Pinpoint the cell where the given text exists, returning its (x, y) midpoint coordinate. 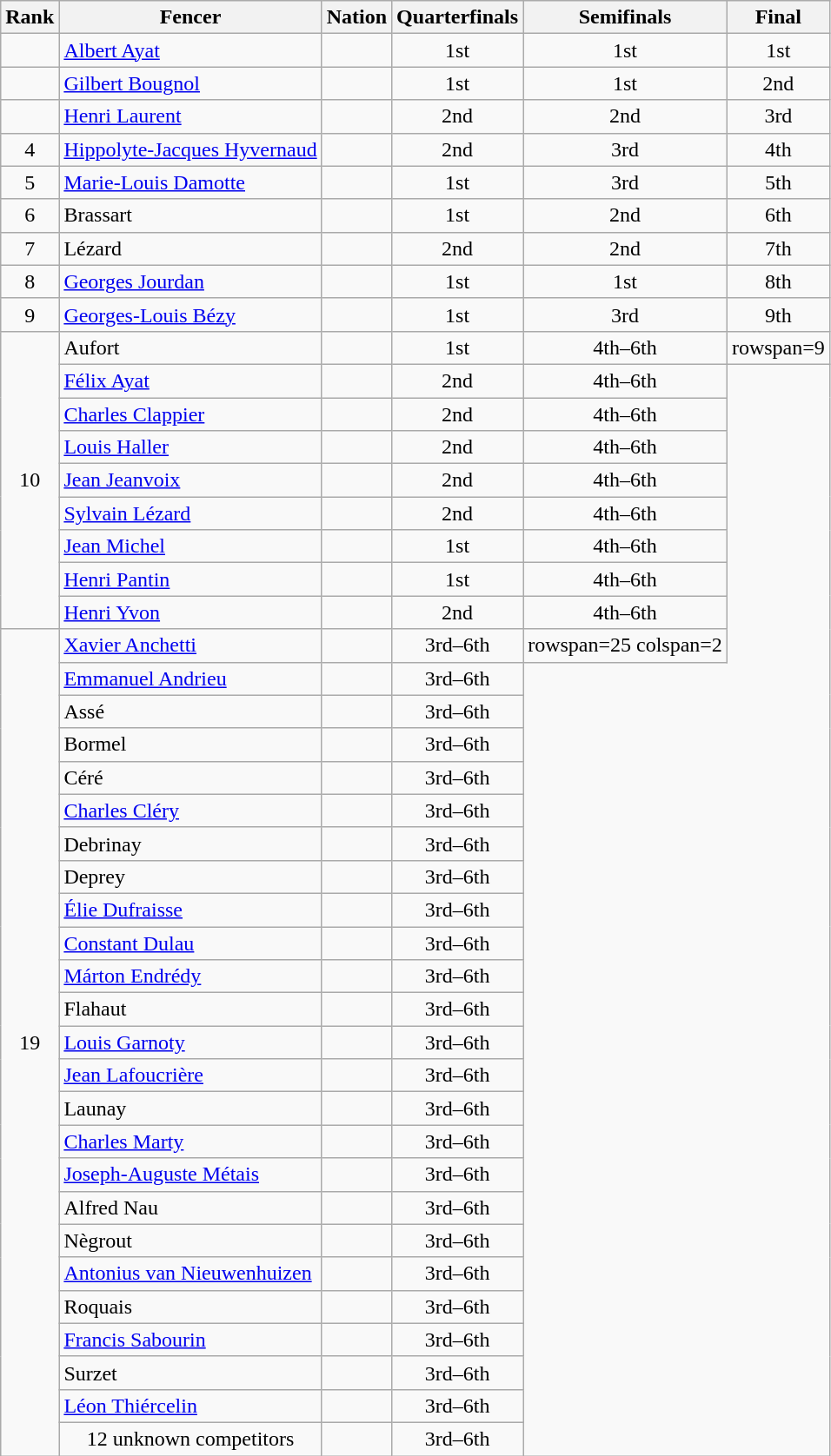
Jean Jeanvoix (190, 480)
Charles Cléry (190, 811)
Charles Marty (190, 1142)
Georges Jourdan (190, 281)
Lézard (190, 248)
Deprey (190, 877)
Quarterfinals (457, 17)
4th (778, 149)
Semifinals (626, 17)
Francis Sabourin (190, 1340)
Élie Dufraisse (190, 910)
7 (30, 248)
rowspan=25 colspan=2 (626, 645)
Henri Laurent (190, 116)
8 (30, 281)
Xavier Anchetti (190, 645)
4 (30, 149)
Alfred Nau (190, 1208)
9 (30, 314)
Louis Haller (190, 447)
Bormel (190, 745)
Rank (30, 17)
Jean Lafoucrière (190, 1075)
rowspan=9 (778, 347)
Céré (190, 778)
Aufort (190, 347)
Debrinay (190, 844)
6th (778, 215)
6 (30, 215)
Jean Michel (190, 546)
Constant Dulau (190, 943)
Henri Yvon (190, 612)
Léon Thiércelin (190, 1406)
Antonius van Nieuwenhuizen (190, 1274)
Final (778, 17)
9th (778, 314)
Charles Clappier (190, 414)
7th (778, 248)
8th (778, 281)
Márton Endrédy (190, 976)
Sylvain Lézard (190, 513)
5th (778, 182)
Assé (190, 711)
Marie-Louis Damotte (190, 182)
Nation (356, 17)
Albert Ayat (190, 50)
10 (30, 480)
12 unknown competitors (190, 1439)
Launay (190, 1109)
Félix Ayat (190, 381)
Georges-Louis Bézy (190, 314)
Joseph-Auguste Métais (190, 1175)
Emmanuel Andrieu (190, 678)
Brassart (190, 215)
Henri Pantin (190, 579)
Nègrout (190, 1241)
Roquais (190, 1307)
Surzet (190, 1373)
19 (30, 1042)
Fencer (190, 17)
Louis Garnoty (190, 1042)
Gilbert Bougnol (190, 83)
Hippolyte-Jacques Hyvernaud (190, 149)
Flahaut (190, 1009)
5 (30, 182)
